Find where the given text appears and provide that cell's center as [X, Y] coordinate. 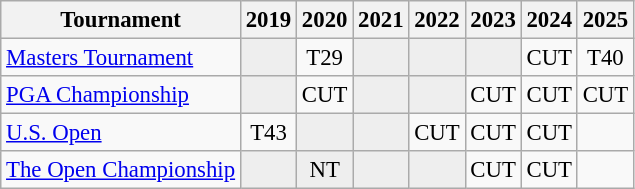
Masters Tournament [121, 58]
U.S. Open [121, 133]
NT [325, 170]
2022 [437, 20]
2023 [493, 20]
2021 [381, 20]
Tournament [121, 20]
2020 [325, 20]
2025 [605, 20]
T43 [268, 133]
2019 [268, 20]
T29 [325, 58]
T40 [605, 58]
The Open Championship [121, 170]
PGA Championship [121, 95]
2024 [549, 20]
